Extract the (X, Y) coordinate from the center of the cell holding the provided text.  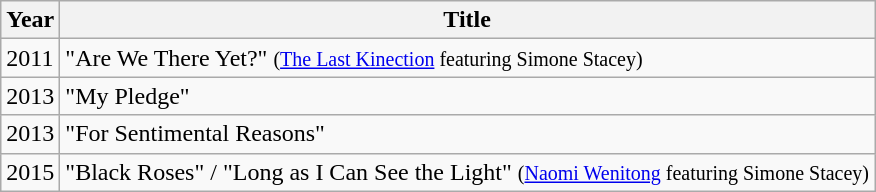
"Are We There Yet?" (The Last Kinection featuring Simone Stacey) (468, 58)
Title (468, 20)
2011 (30, 58)
"My Pledge" (468, 96)
Year (30, 20)
"For Sentimental Reasons" (468, 134)
"Black Roses" / "Long as I Can See the Light" (Naomi Wenitong featuring Simone Stacey) (468, 172)
2015 (30, 172)
